Pinpoint the cell where the given text exists, returning its [x, y] midpoint coordinate. 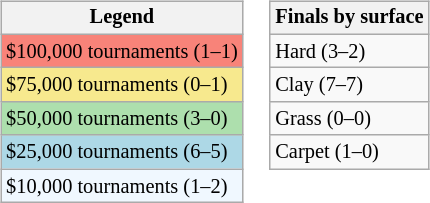
$75,000 tournaments (0–1) [122, 85]
$100,000 tournaments (1–1) [122, 51]
Legend [122, 18]
Hard (3–2) [349, 51]
Carpet (1–0) [349, 152]
$50,000 tournaments (3–0) [122, 119]
$10,000 tournaments (1–2) [122, 186]
Finals by surface [349, 18]
Clay (7–7) [349, 85]
Grass (0–0) [349, 119]
$25,000 tournaments (6–5) [122, 152]
